Extract the [X, Y] coordinate from the center of the cell holding the provided text.  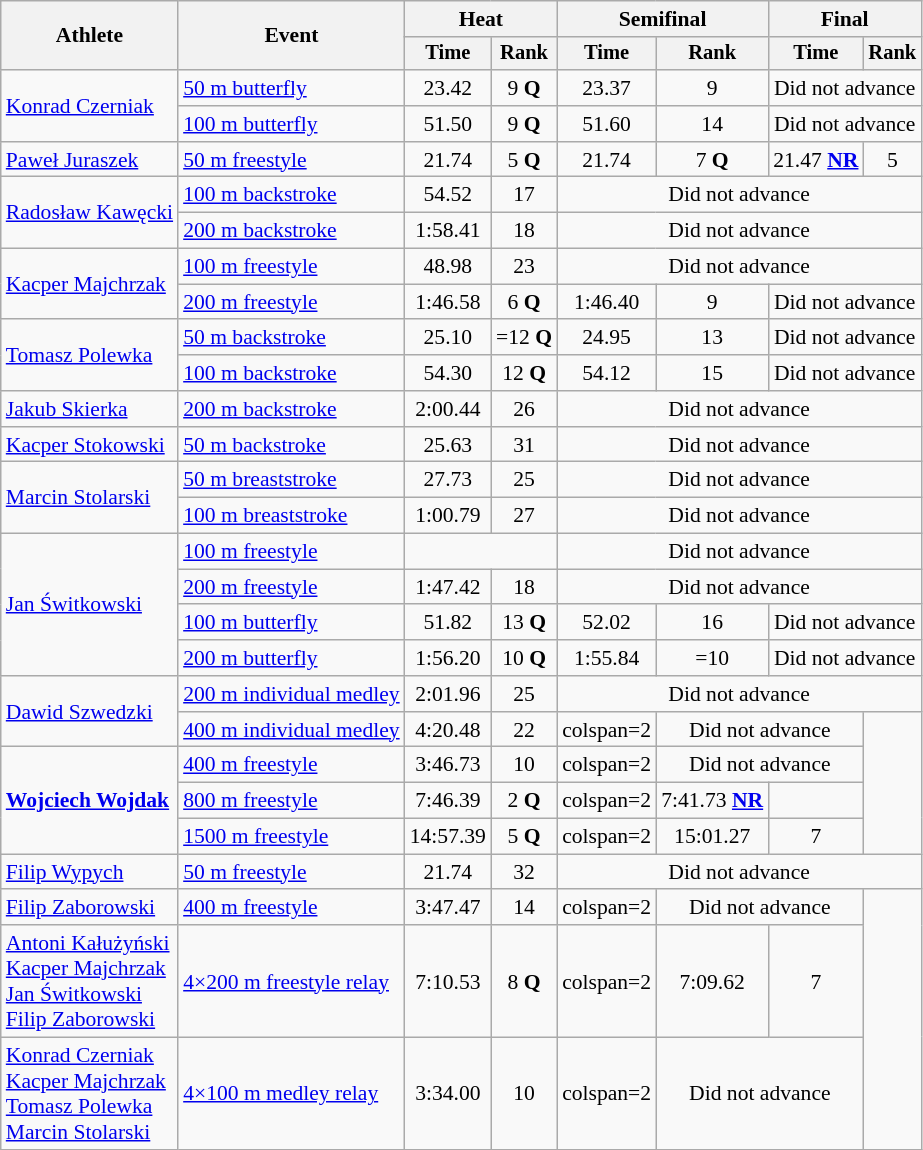
Heat [481, 19]
Final [844, 19]
50 m breaststroke [292, 480]
4×200 m freestyle relay [292, 981]
=10 [712, 658]
7 Q [712, 160]
800 m freestyle [292, 801]
22 [524, 730]
1:00.79 [448, 516]
Antoni KałużyńskiKacper MajchrzakJan ŚwitkowskiFilip Zaborowski [90, 981]
23 [524, 267]
2:00.44 [448, 409]
25.63 [448, 445]
Filip Zaborowski [90, 908]
24.95 [606, 338]
3:34.00 [448, 1094]
13 Q [524, 623]
7:41.73 NR [712, 801]
1:56.20 [448, 658]
200 m individual medley [292, 694]
25.10 [448, 338]
400 m individual medley [292, 730]
13 [712, 338]
Jakub Skierka [90, 409]
1500 m freestyle [292, 837]
Jan Świtkowski [90, 605]
48.98 [448, 267]
100 m breaststroke [292, 516]
2:01.96 [448, 694]
54.52 [448, 195]
54.30 [448, 373]
Filip Wypych [90, 872]
1:47.42 [448, 587]
51.50 [448, 124]
3:47.47 [448, 908]
7:46.39 [448, 801]
14:57.39 [448, 837]
8 Q [524, 981]
Tomasz Polewka [90, 356]
31 [524, 445]
7:10.53 [448, 981]
3:46.73 [448, 765]
Radosław Kawęcki [90, 212]
21.47 NR [816, 160]
Konrad CzerniakKacper MajchrzakTomasz PolewkaMarcin Stolarski [90, 1094]
Wojciech Wojdak [90, 800]
1:46.40 [606, 302]
=12 Q [524, 338]
Athlete [90, 36]
27 [524, 516]
10 Q [524, 658]
Marcin Stolarski [90, 498]
27.73 [448, 480]
Dawid Szwedzki [90, 712]
50 m butterfly [292, 88]
4×100 m medley relay [292, 1094]
32 [524, 872]
51.60 [606, 124]
1:58.41 [448, 231]
15 [712, 373]
1:46.58 [448, 302]
1:55.84 [606, 658]
5 [893, 160]
7:09.62 [712, 981]
Kacper Stokowski [90, 445]
Semifinal [662, 19]
17 [524, 195]
15:01.27 [712, 837]
Kacper Majchrzak [90, 284]
52.02 [606, 623]
12 Q [524, 373]
16 [712, 623]
Konrad Czerniak [90, 106]
2 Q [524, 801]
54.12 [606, 373]
Event [292, 36]
200 m butterfly [292, 658]
26 [524, 409]
23.42 [448, 88]
23.37 [606, 88]
6 Q [524, 302]
Paweł Juraszek [90, 160]
4:20.48 [448, 730]
51.82 [448, 623]
